For the text-containing cell, return its midpoint in [x, y] coordinate format. 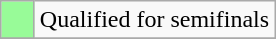
Qualified for semifinals [154, 20]
